Return (x, y) of the center of cell containing provided text 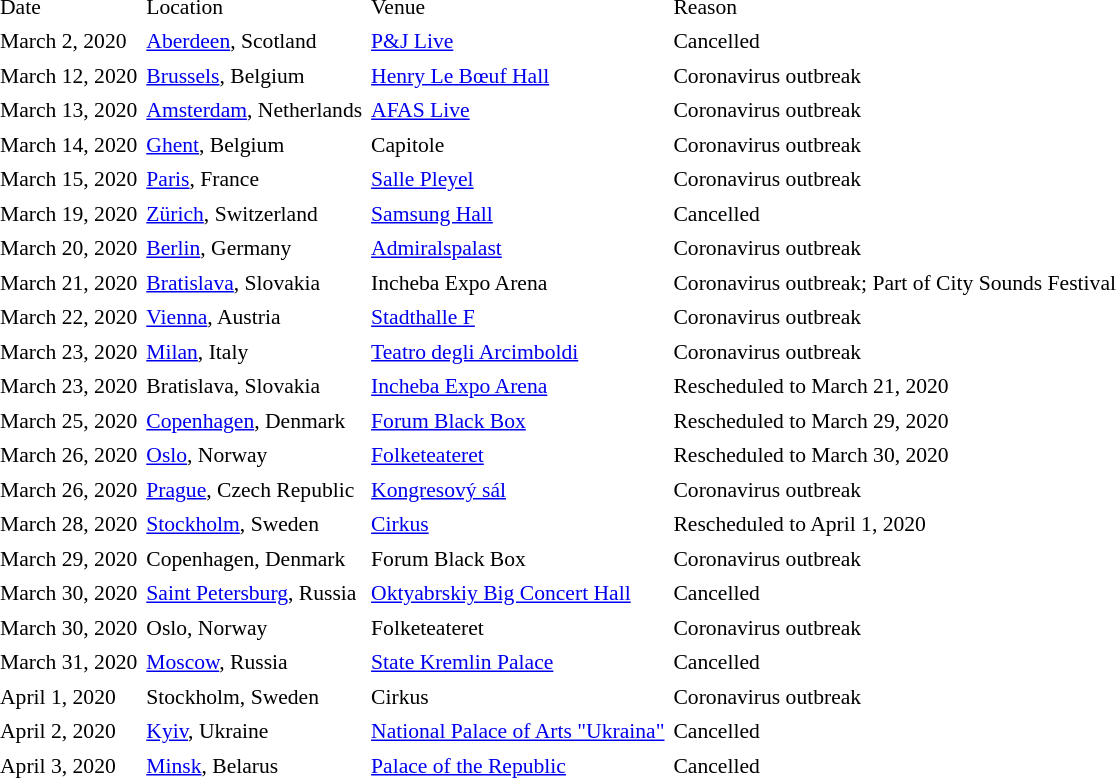
P&J Live (518, 42)
Samsung Hall (518, 214)
Ghent, Belgium (254, 145)
Teatro degli Arcimboldi (518, 352)
Aberdeen, Scotland (254, 42)
Admiralspalast (518, 248)
Berlin, Germany (254, 248)
Oktyabrskiy Big Concert Hall (518, 594)
Henry Le Bœuf Hall (518, 76)
Salle Pleyel (518, 180)
Brussels, Belgium (254, 76)
Kyiv, Ukraine (254, 732)
National Palace of Arts "Ukraina" (518, 732)
Vienna, Austria (254, 318)
Prague, Czech Republic (254, 490)
Zürich, Switzerland (254, 214)
State Kremlin Palace (518, 662)
Milan, Italy (254, 352)
Paris, France (254, 180)
AFAS Live (518, 110)
Saint Petersburg, Russia (254, 594)
Moscow, Russia (254, 662)
Amsterdam, Netherlands (254, 110)
Stadthalle F (518, 318)
Capitole (518, 145)
Kongresový sál (518, 490)
